Locate the cell with the specified text and output its [X, Y] center coordinate. 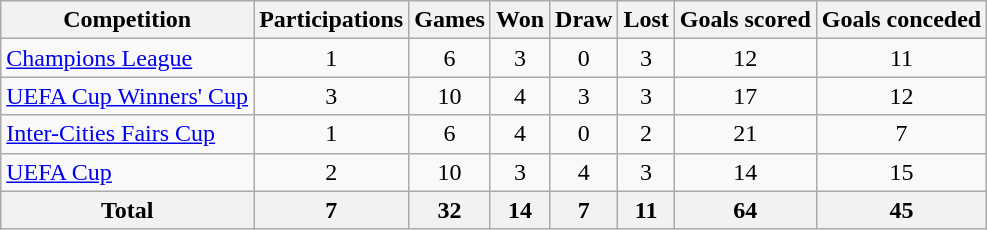
15 [901, 172]
17 [745, 96]
Inter-Cities Fairs Cup [128, 134]
Lost [646, 20]
UEFA Cup [128, 172]
21 [745, 134]
Won [520, 20]
Participations [332, 20]
64 [745, 210]
Total [128, 210]
UEFA Cup Winners' Cup [128, 96]
Games [450, 20]
Champions League [128, 58]
45 [901, 210]
Competition [128, 20]
32 [450, 210]
Draw [584, 20]
Goals conceded [901, 20]
Goals scored [745, 20]
